Detect which cell encompasses the target text, then output its [x, y] center coordinate. 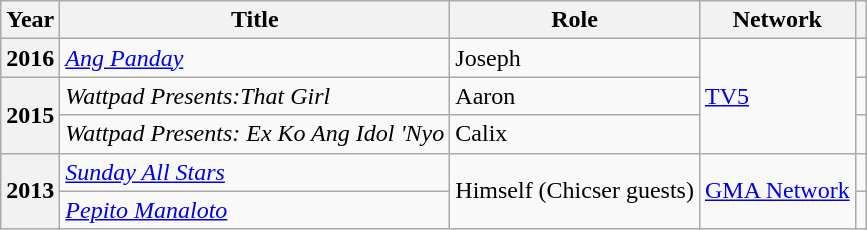
TV5 [777, 96]
Joseph [575, 58]
GMA Network [777, 191]
Network [777, 20]
Title [255, 20]
Pepito Manaloto [255, 210]
Year [30, 20]
Wattpad Presents: Ex Ko Ang Idol 'Nyo [255, 134]
2013 [30, 191]
Aaron [575, 96]
Sunday All Stars [255, 172]
Wattpad Presents:That Girl [255, 96]
2016 [30, 58]
2015 [30, 115]
Calix [575, 134]
Ang Panday [255, 58]
Role [575, 20]
Himself (Chicser guests) [575, 191]
